For the text-containing cell, return its midpoint in [X, Y] coordinate format. 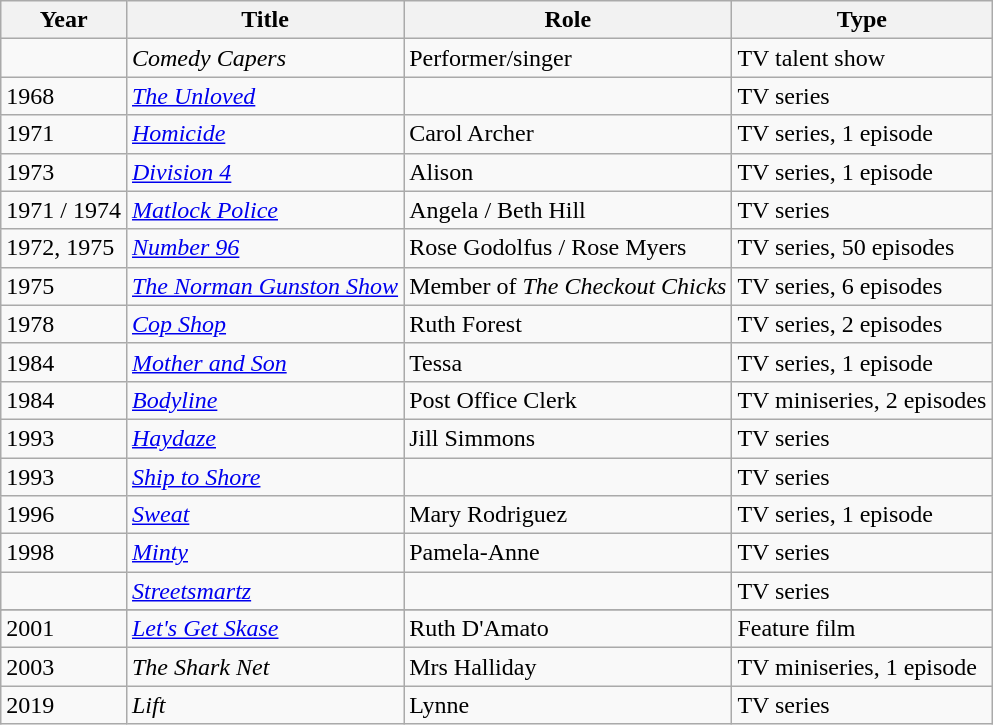
Rose Godolfus / Rose Myers [568, 248]
Ship to Shore [264, 477]
Lift [264, 705]
Lynne [568, 705]
TV series, 6 episodes [862, 286]
Alison [568, 172]
Tessa [568, 362]
Comedy Capers [264, 58]
Feature film [862, 629]
Member of The Checkout Chicks [568, 286]
Cop Shop [264, 324]
1972, 1975 [64, 248]
Carol Archer [568, 134]
The Norman Gunston Show [264, 286]
2019 [64, 705]
Ruth D'Amato [568, 629]
Performer/singer [568, 58]
Mary Rodriguez [568, 515]
TV miniseries, 2 episodes [862, 400]
1996 [64, 515]
Homicide [264, 134]
Role [568, 20]
Angela / Beth Hill [568, 210]
Title [264, 20]
Jill Simmons [568, 438]
Year [64, 20]
Number 96 [264, 248]
TV talent show [862, 58]
Bodyline [264, 400]
2001 [64, 629]
Minty [264, 553]
1971 [64, 134]
Mrs Halliday [568, 667]
Type [862, 20]
1978 [64, 324]
1975 [64, 286]
1971 / 1974 [64, 210]
TV series, 50 episodes [862, 248]
Post Office Clerk [568, 400]
TV series, 2 episodes [862, 324]
2003 [64, 667]
Haydaze [264, 438]
1968 [64, 96]
The Unloved [264, 96]
Division 4 [264, 172]
The Shark Net [264, 667]
TV miniseries, 1 episode [862, 667]
1998 [64, 553]
Streetsmartz [264, 591]
Let's Get Skase [264, 629]
Pamela-Anne [568, 553]
1973 [64, 172]
Ruth Forest [568, 324]
Sweat [264, 515]
Mother and Son [264, 362]
Matlock Police [264, 210]
